Locate the cell with the specified text and output its (x, y) center coordinate. 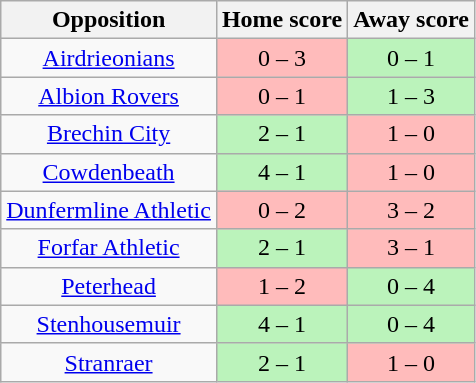
Peterhead (109, 286)
Opposition (109, 20)
3 – 1 (412, 248)
Cowdenbeath (109, 172)
Away score (412, 20)
Brechin City (109, 134)
1 – 3 (412, 96)
Forfar Athletic (109, 248)
Dunfermline Athletic (109, 210)
0 – 2 (282, 210)
1 – 2 (282, 286)
Home score (282, 20)
Stenhousemuir (109, 324)
Stranraer (109, 362)
3 – 2 (412, 210)
Albion Rovers (109, 96)
0 – 3 (282, 58)
Airdrieonians (109, 58)
